Scan for the cell matching the given text and deliver its (X, Y) coordinate at center. 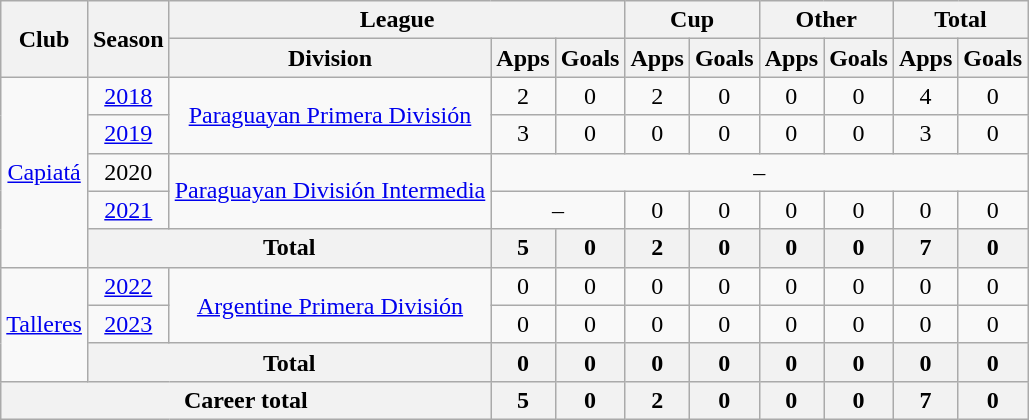
2019 (128, 134)
2023 (128, 324)
League (397, 20)
Other (826, 20)
Division (330, 58)
2022 (128, 286)
Club (44, 39)
Talleres (44, 324)
2021 (128, 210)
Career total (246, 400)
Capiatá (44, 172)
2020 (128, 172)
Paraguayan División Intermedia (330, 191)
Season (128, 39)
4 (925, 96)
Argentine Primera División (330, 305)
Paraguayan Primera División (330, 115)
2018 (128, 96)
Cup (692, 20)
